Scan for the cell matching the given text and deliver its [X, Y] coordinate at center. 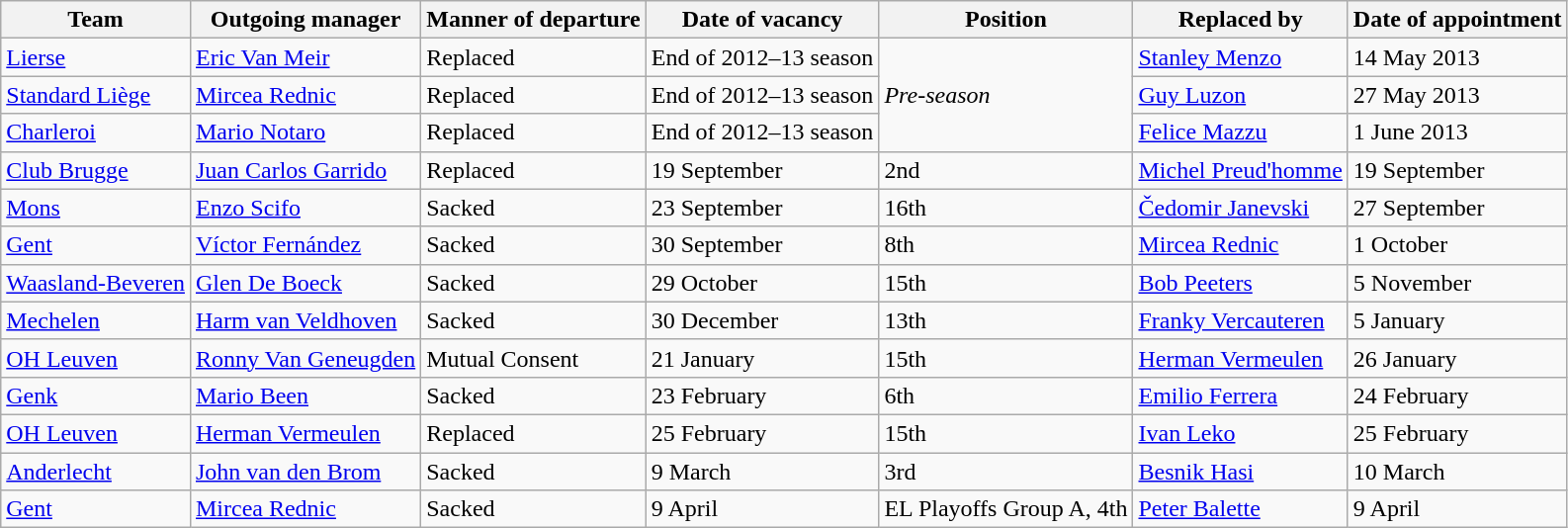
Position [1006, 20]
Mario Notaro [305, 132]
24 February [1457, 396]
Bob Peeters [1240, 283]
Čedomir Janevski [1240, 208]
Date of vacancy [762, 20]
16th [1006, 208]
Manner of departure [534, 20]
Stanley Menzo [1240, 57]
Date of appointment [1457, 20]
2nd [1006, 170]
Mons [96, 208]
Michel Preud'homme [1240, 170]
Harm van Veldhoven [305, 320]
EL Playoffs Group A, 4th [1006, 509]
Club Brugge [96, 170]
27 September [1457, 208]
Replaced by [1240, 20]
27 May 2013 [1457, 95]
Juan Carlos Garrido [305, 170]
Víctor Fernández [305, 245]
Franky Vercauteren [1240, 320]
10 March [1457, 472]
Mechelen [96, 320]
Outgoing manager [305, 20]
Pre-season [1006, 95]
Guy Luzon [1240, 95]
6th [1006, 396]
Mutual Consent [534, 358]
Glen De Boeck [305, 283]
Genk [96, 396]
30 September [762, 245]
21 January [762, 358]
13th [1006, 320]
3rd [1006, 472]
Peter Balette [1240, 509]
14 May 2013 [1457, 57]
Waasland-Beveren [96, 283]
Anderlecht [96, 472]
23 February [762, 396]
8th [1006, 245]
Charleroi [96, 132]
Ivan Leko [1240, 433]
John van den Brom [305, 472]
9 March [762, 472]
Team [96, 20]
29 October [762, 283]
5 January [1457, 320]
Mario Been [305, 396]
23 September [762, 208]
Ronny Van Geneugden [305, 358]
Eric Van Meir [305, 57]
26 January [1457, 358]
1 June 2013 [1457, 132]
1 October [1457, 245]
Besnik Hasi [1240, 472]
Lierse [96, 57]
Standard Liège [96, 95]
Felice Mazzu [1240, 132]
Emilio Ferrera [1240, 396]
30 December [762, 320]
Enzo Scifo [305, 208]
5 November [1457, 283]
